Extract the (x, y) coordinate from the center of the cell holding the provided text.  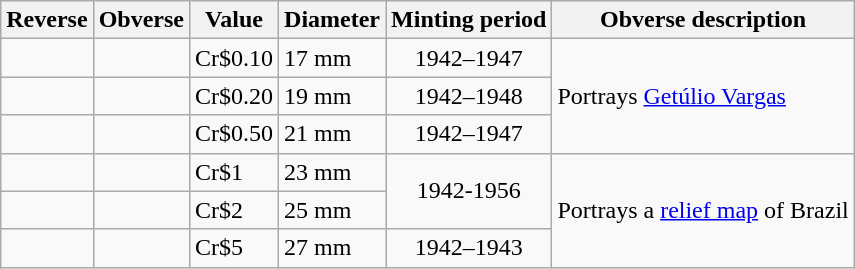
Obverse description (703, 20)
Cr$2 (234, 210)
Portrays Getúlio Vargas (703, 96)
Reverse (47, 20)
Cr$0.50 (234, 134)
25 mm (332, 210)
Cr$1 (234, 172)
Diameter (332, 20)
17 mm (332, 58)
Cr$0.20 (234, 96)
23 mm (332, 172)
19 mm (332, 96)
Minting period (469, 20)
Cr$0.10 (234, 58)
27 mm (332, 248)
Obverse (141, 20)
Value (234, 20)
1942-1956 (469, 191)
21 mm (332, 134)
Cr$5 (234, 248)
1942–1948 (469, 96)
Portrays a relief map of Brazil (703, 210)
1942–1943 (469, 248)
